Identify which cell holds the provided text, then report its [x, y] central coordinate. 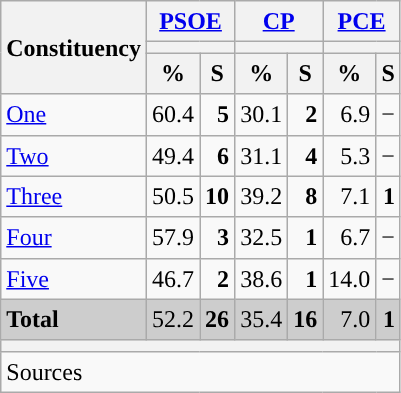
30.1 [262, 114]
6.7 [350, 238]
7.0 [350, 320]
7.1 [350, 196]
14.0 [350, 278]
57.9 [172, 238]
6 [218, 156]
Four [74, 238]
52.2 [172, 320]
38.6 [262, 278]
Five [74, 278]
46.7 [172, 278]
One [74, 114]
Sources [201, 372]
31.1 [262, 156]
49.4 [172, 156]
32.5 [262, 238]
16 [306, 320]
PSOE [190, 22]
60.4 [172, 114]
CP [279, 22]
Two [74, 156]
Constituency [74, 48]
8 [306, 196]
26 [218, 320]
4 [306, 156]
5 [218, 114]
PCE [362, 22]
35.4 [262, 320]
10 [218, 196]
50.5 [172, 196]
Total [74, 320]
6.9 [350, 114]
39.2 [262, 196]
3 [218, 238]
Three [74, 196]
5.3 [350, 156]
